For the text-containing cell, return its midpoint in [X, Y] coordinate format. 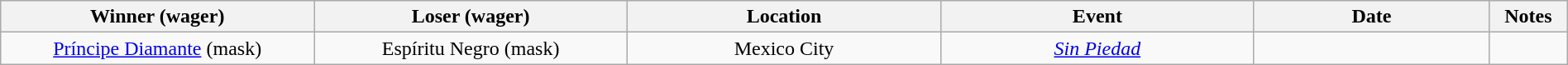
Sin Piedad [1097, 48]
Príncipe Diamante (mask) [157, 48]
Event [1097, 17]
Mexico City [784, 48]
Date [1371, 17]
Winner (wager) [157, 17]
Espíritu Negro (mask) [471, 48]
Location [784, 17]
Loser (wager) [471, 17]
Notes [1528, 17]
